Scan for the cell matching the given text and deliver its (X, Y) coordinate at center. 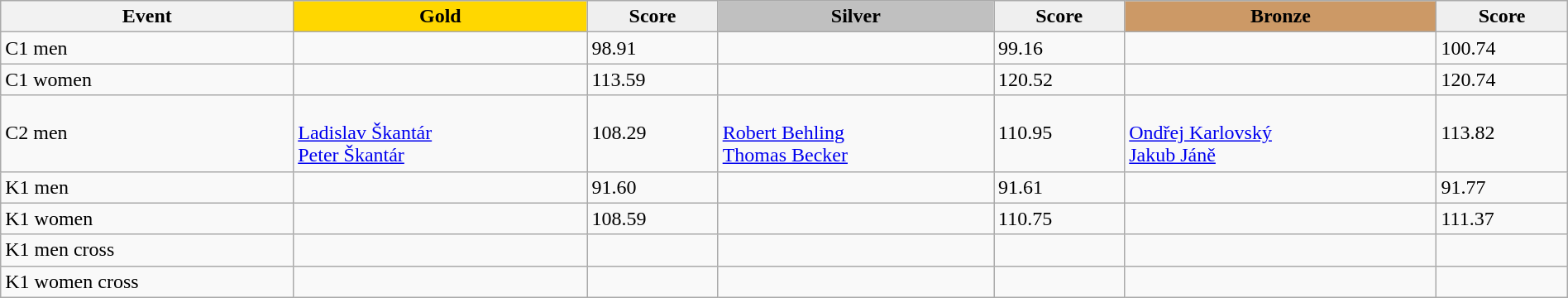
91.60 (653, 187)
120.52 (1059, 79)
Ondřej KarlovskýJakub Jáně (1280, 133)
113.59 (653, 79)
111.37 (1502, 219)
108.59 (653, 219)
108.29 (653, 133)
K1 men (147, 187)
Event (147, 17)
C1 women (147, 79)
Silver (855, 17)
91.61 (1059, 187)
120.74 (1502, 79)
Gold (440, 17)
K1 women (147, 219)
C2 men (147, 133)
98.91 (653, 48)
100.74 (1502, 48)
Bronze (1280, 17)
Ladislav ŠkantárPeter Škantár (440, 133)
K1 men cross (147, 250)
C1 men (147, 48)
113.82 (1502, 133)
Robert BehlingThomas Becker (855, 133)
110.75 (1059, 219)
99.16 (1059, 48)
91.77 (1502, 187)
K1 women cross (147, 281)
110.95 (1059, 133)
